From the cell containing the given text, extract its center point as [X, Y] coordinate. 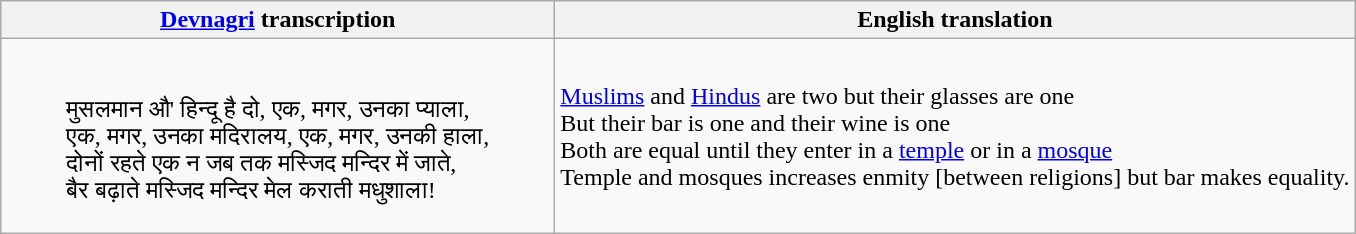
English translation [955, 20]
Devnagri transcription [278, 20]
